Return the [X, Y] coordinate for the center point of the cell that contains the specified text.  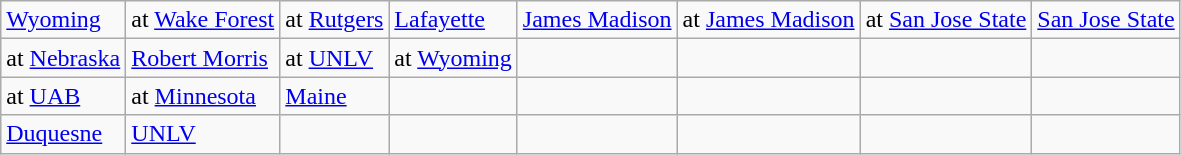
James Madison [597, 20]
at Wake Forest [203, 20]
Wyoming [64, 20]
Lafayette [454, 20]
at Nebraska [64, 58]
at UNLV [334, 58]
at Rutgers [334, 20]
at San Jose State [946, 20]
Robert Morris [203, 58]
Maine [334, 96]
San Jose State [1106, 20]
UNLV [203, 134]
Duquesne [64, 134]
at James Madison [768, 20]
at UAB [64, 96]
at Minnesota [203, 96]
at Wyoming [454, 58]
